Return the (X, Y) coordinate for the center point of the cell that contains the specified text.  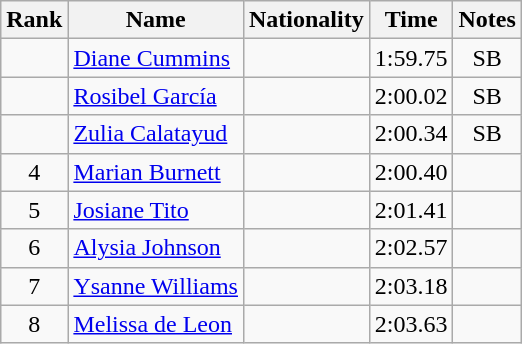
7 (34, 286)
6 (34, 248)
Marian Burnett (156, 172)
4 (34, 172)
Rosibel García (156, 96)
2:00.02 (411, 96)
Alysia Johnson (156, 248)
5 (34, 210)
2:03.18 (411, 286)
Diane Cummins (156, 58)
Melissa de Leon (156, 324)
Rank (34, 20)
Nationality (306, 20)
2:03.63 (411, 324)
Josiane Tito (156, 210)
Zulia Calatayud (156, 134)
2:00.40 (411, 172)
Ysanne Williams (156, 286)
Notes (487, 20)
2:01.41 (411, 210)
8 (34, 324)
1:59.75 (411, 58)
2:02.57 (411, 248)
Time (411, 20)
Name (156, 20)
2:00.34 (411, 134)
